Return [x, y] of the center of cell containing provided text 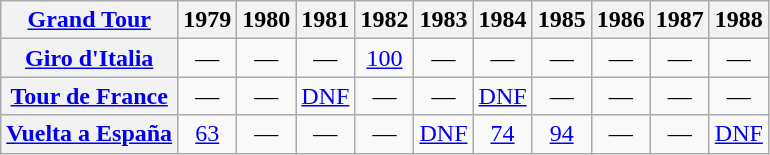
1981 [326, 20]
1979 [208, 20]
63 [208, 134]
1985 [562, 20]
1987 [680, 20]
1986 [620, 20]
1984 [502, 20]
Grand Tour [90, 20]
94 [562, 134]
Giro d'Italia [90, 58]
74 [502, 134]
1982 [384, 20]
Tour de France [90, 96]
1980 [266, 20]
100 [384, 58]
1988 [738, 20]
Vuelta a España [90, 134]
1983 [444, 20]
